Find where the given text appears and provide that cell's center as [x, y] coordinate. 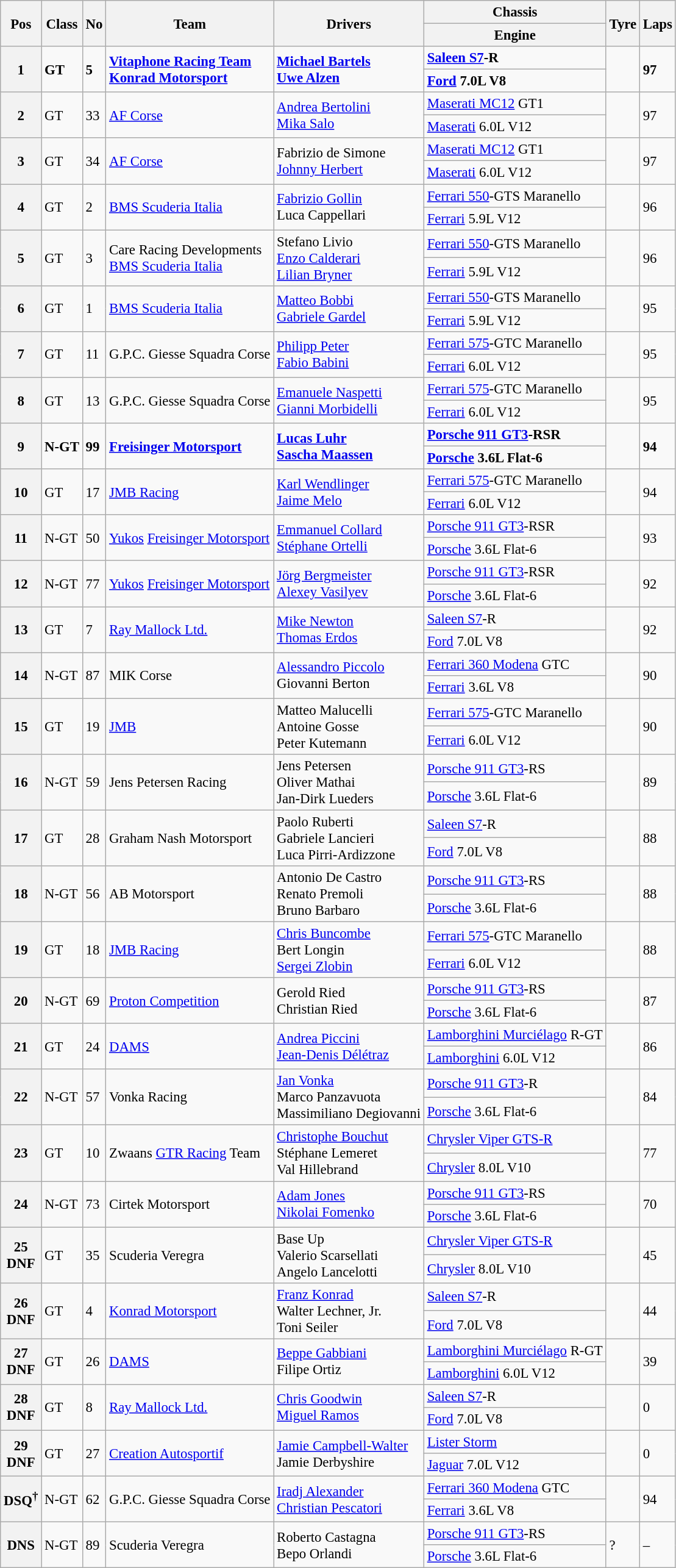
DSQ† [21, 1499]
MIK Corse [190, 676]
Creation Autosportif [190, 1453]
86 [657, 1047]
– [657, 1545]
Graham Nash Motorsport [190, 838]
26DNF [21, 1311]
Tyre [623, 23]
Jörg Bergmeister Alexey Vasilyev [349, 584]
50 [94, 538]
28 [94, 838]
69 [94, 1000]
56 [94, 894]
15 [21, 726]
Class [62, 23]
27 [94, 1453]
Philipp Peter Fabio Babini [349, 355]
27DNF [21, 1361]
Care Racing Developments BMS Scuderia Italia [190, 258]
Alessandro Piccolo Giovanni Berton [349, 676]
Emmanuel Collard Stéphane Ortelli [349, 538]
Matteo Bobbi Gabriele Gardel [349, 309]
26 [94, 1361]
AB Motorsport [190, 894]
Drivers [349, 23]
Lucas Luhr Sascha Maassen [349, 446]
Beppe Gabbiani Filipe Ortiz [349, 1361]
Chris Buncombe Bert Longin Sergei Zlobin [349, 950]
14 [21, 676]
20 [21, 1000]
45 [657, 1255]
Team [190, 23]
Adam Jones Nikolai Fomenko [349, 1204]
57 [94, 1098]
Base Up Valerio Scarsellati Angelo Lancelotti [349, 1255]
Proton Competition [190, 1000]
62 [94, 1499]
23 [21, 1153]
39 [657, 1361]
29DNF [21, 1453]
Franz Konrad Walter Lechner, Jr. Toni Seiler [349, 1311]
Stefano Livio Enzo Calderari Lilian Bryner [349, 258]
Fabrizio de Simone Johnny Herbert [349, 161]
Roberto Castagna Bepo Orlandi [349, 1545]
28DNF [21, 1408]
12 [21, 584]
Laps [657, 23]
44 [657, 1311]
99 [94, 446]
25DNF [21, 1255]
Jan Vonka Marco Panzavuota Massimiliano Degiovanni [349, 1098]
Jens Petersen Racing [190, 782]
9 [21, 446]
Vonka Racing [190, 1098]
34 [94, 161]
33 [94, 115]
84 [657, 1098]
Fabrizio Gollin Luca Cappellari [349, 207]
Engine [514, 35]
59 [94, 782]
93 [657, 538]
Jaguar 7.0L V12 [514, 1465]
Andrea Piccini Jean-Denis Délétraz [349, 1047]
Iradj Alexander Christian Pescatori [349, 1499]
Gerold Ried Christian Ried [349, 1000]
Zwaans GTR Racing Team [190, 1153]
Porsche 911 GT3-R [514, 1084]
Michael Bartels Uwe Alzen [349, 70]
6 [21, 309]
Freisinger Motorsport [190, 446]
Jamie Campbell-Walter Jamie Derbyshire [349, 1453]
DNS [21, 1545]
16 [21, 782]
73 [94, 1204]
Cirtek Motorsport [190, 1204]
Konrad Motorsport [190, 1311]
Christophe Bouchut Stéphane Lemeret Val Hillebrand [349, 1153]
Andrea Bertolini Mika Salo [349, 115]
Mike Newton Thomas Erdos [349, 629]
Matteo Malucelli Antoine Gosse Peter Kutemann [349, 726]
? [623, 1545]
Emanuele Naspetti Gianni Morbidelli [349, 400]
Karl Wendlinger Jaime Melo [349, 492]
35 [94, 1255]
Antonio De Castro Renato Premoli Bruno Barbaro [349, 894]
Pos [21, 23]
Jens Petersen Oliver Mathai Jan-Dirk Lueders [349, 782]
JMB [190, 726]
21 [21, 1047]
Paolo Ruberti Gabriele Lancieri Luca Pirri-Ardizzone [349, 838]
Lister Storm [514, 1442]
70 [657, 1204]
No [94, 23]
22 [21, 1098]
Vitaphone Racing Team Konrad Motorsport [190, 70]
Chris Goodwin Miguel Ramos [349, 1408]
Chassis [514, 12]
